Return the [X, Y] coordinate for the center point of the cell that contains the specified text.  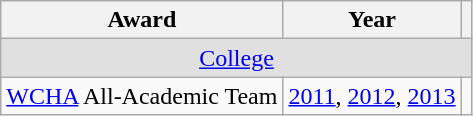
2011, 2012, 2013 [372, 96]
WCHA All-Academic Team [142, 96]
Award [142, 20]
Year [372, 20]
College [236, 58]
